Capture the cell that displays the provided text and extract its [x, y] central coordinate. 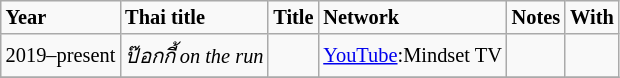
Notes [536, 17]
With [592, 17]
2019–present [61, 56]
YouTube:Mindset TV [412, 56]
Thai title [194, 17]
Title [293, 17]
Year [61, 17]
Network [412, 17]
ป๊อกกี้ on the run [194, 56]
